Identify which cell holds the provided text, then report its (x, y) central coordinate. 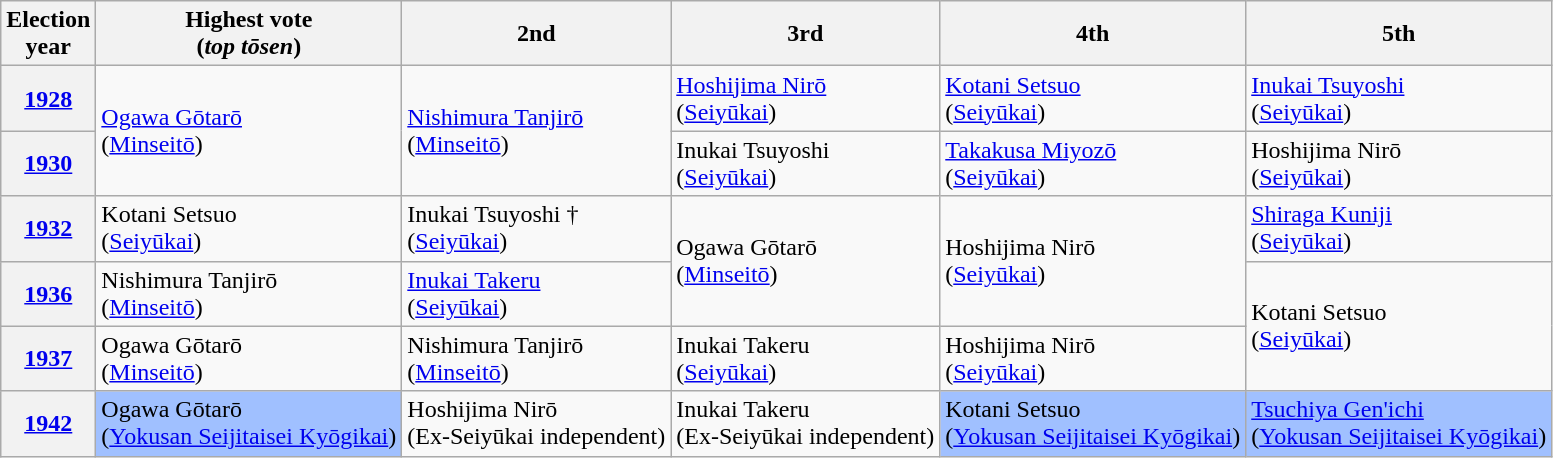
3rd (806, 34)
2nd (536, 34)
Electionyear (48, 34)
1930 (48, 164)
Inukai Tsuyoshi †(Seiyūkai) (536, 228)
1932 (48, 228)
Ogawa Gōtarō (Yokusan Seijitaisei Kyōgikai) (249, 424)
Takakusa Miyozō(Seiyūkai) (1093, 164)
Highest vote(top tōsen) (249, 34)
Inukai Takeru(Ex-Seiyūkai independent) (806, 424)
1928 (48, 98)
Tsuchiya Gen'ichi (Yokusan Seijitaisei Kyōgikai) (1399, 424)
1942 (48, 424)
Shiraga Kuniji(Seiyūkai) (1399, 228)
Kotani Setsuo (Yokusan Seijitaisei Kyōgikai) (1093, 424)
1936 (48, 294)
4th (1093, 34)
5th (1399, 34)
1937 (48, 358)
Hoshijima Nirō(Ex-Seiyūkai independent) (536, 424)
